For the text-containing cell, return its midpoint in [x, y] coordinate format. 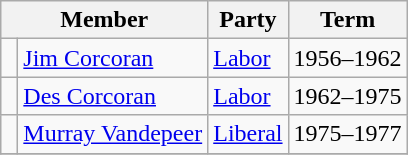
1962–1975 [348, 96]
Term [348, 20]
Party [248, 20]
1975–1977 [348, 134]
Liberal [248, 134]
Member [104, 20]
Jim Corcoran [113, 58]
Murray Vandepeer [113, 134]
1956–1962 [348, 58]
Des Corcoran [113, 96]
